Detect which cell encompasses the target text, then output its (x, y) center coordinate. 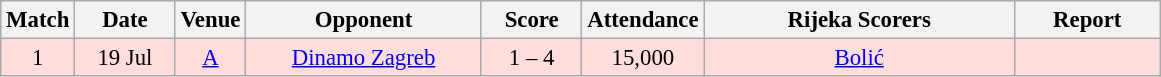
Rijeka Scorers (860, 20)
Attendance (643, 20)
Report (1087, 20)
Opponent (364, 20)
Match (38, 20)
Score (532, 20)
Date (126, 20)
Venue (210, 20)
1 (38, 58)
1 – 4 (532, 58)
15,000 (643, 58)
Dinamo Zagreb (364, 58)
19 Jul (126, 58)
Bolić (860, 58)
A (210, 58)
